Determine the (x, y) coordinate at the center of the cell enclosing the given text.  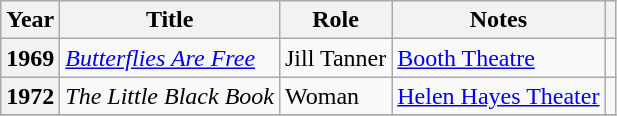
Butterflies Are Free (170, 58)
The Little Black Book (170, 96)
Booth Theatre (498, 58)
Woman (335, 96)
1969 (30, 58)
Year (30, 20)
Title (170, 20)
Helen Hayes Theater (498, 96)
Jill Tanner (335, 58)
Role (335, 20)
1972 (30, 96)
Notes (498, 20)
